Locate the cell with the specified text and output its (x, y) center coordinate. 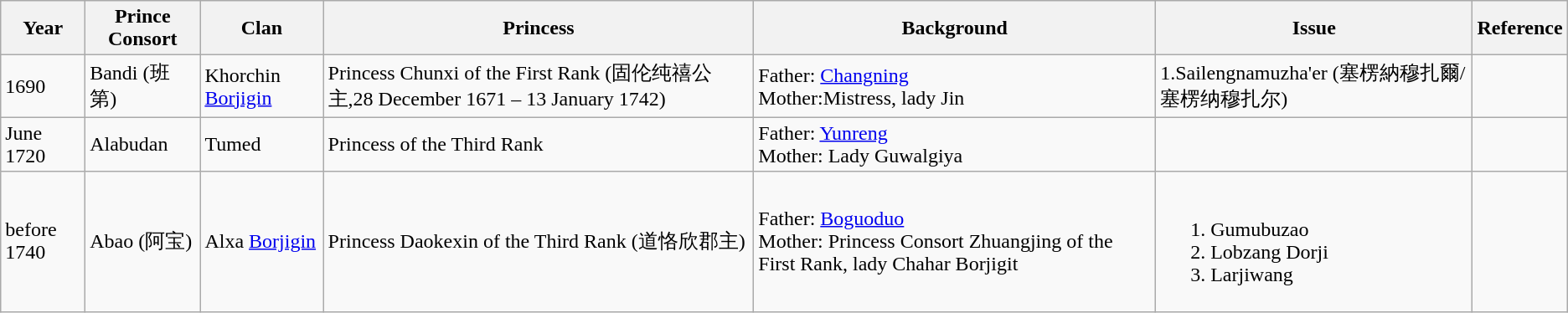
1.Sailengnamuzha'er (塞楞納穆扎爾/塞楞纳穆扎尔) (1314, 86)
Father: ChangningMother:Mistress, lady Jin (955, 86)
Father: YunrengMother: Lady Guwalgiya (955, 144)
June 1720 (44, 144)
Princess of the Third Rank (539, 144)
Alxa Borjigin (261, 241)
Princess (539, 28)
Alabudan (142, 144)
1690 (44, 86)
before 1740 (44, 241)
Prince Consort (142, 28)
Father: BoguoduoMother: Princess Consort Zhuangjing of the First Rank, lady Chahar Borjigit (955, 241)
Bandi (班第) (142, 86)
Princess Daokexin of the Third Rank (道恪欣郡主) (539, 241)
GumubuzaoLobzang DorjiLarjiwang (1314, 241)
Background (955, 28)
Abao (阿宝) (142, 241)
Clan (261, 28)
Issue (1314, 28)
Year (44, 28)
Khorchin Borjigin (261, 86)
Princess Chunxi of the First Rank (固伦纯禧公主,28 December 1671 – 13 January 1742) (539, 86)
Tumed (261, 144)
Reference (1519, 28)
